Provide the (x, y) coordinate of the cell's center where the given text is located.  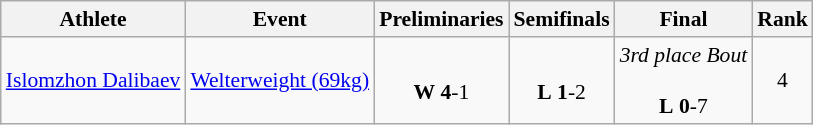
Semifinals (562, 19)
Athlete (94, 19)
Welterweight (69kg) (280, 80)
3rd place Bout L 0-7 (684, 80)
Final (684, 19)
Islomzhon Dalibaev (94, 80)
4 (782, 80)
Rank (782, 19)
Event (280, 19)
Preliminaries (441, 19)
W 4-1 (441, 80)
L 1-2 (562, 80)
